Return (x, y) of the center of cell containing provided text 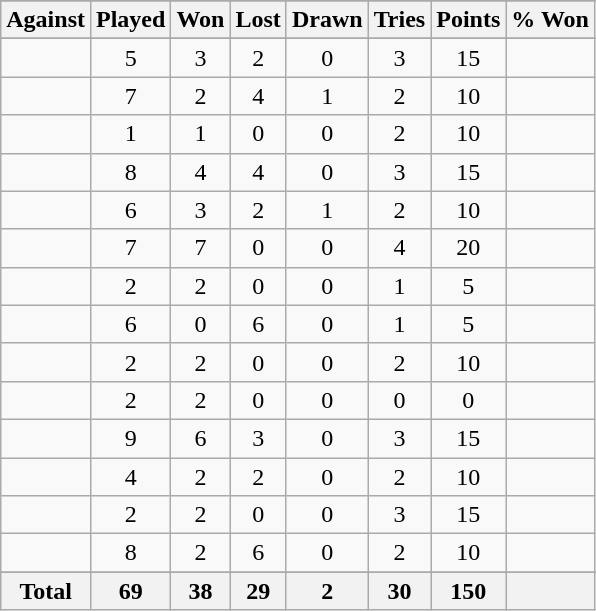
38 (200, 591)
Total (46, 591)
Points (468, 20)
69 (130, 591)
20 (468, 248)
Drawn (327, 20)
150 (468, 591)
Tries (400, 20)
Played (130, 20)
9 (130, 438)
30 (400, 591)
Won (200, 20)
% Won (550, 20)
29 (258, 591)
Lost (258, 20)
Against (46, 20)
